Determine the [x, y] coordinate at the center of the cell enclosing the given text.  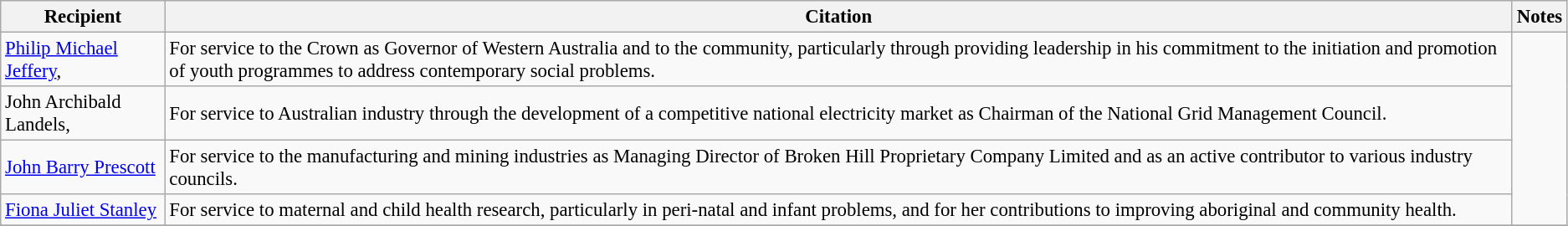
John Barry Prescott [83, 167]
Citation [838, 17]
Philip Michael Jeffery, [83, 60]
John Archibald Landels, [83, 114]
Recipient [83, 17]
Notes [1540, 17]
Fiona Juliet Stanley [83, 210]
